Detect which cell encompasses the target text, then output its [x, y] center coordinate. 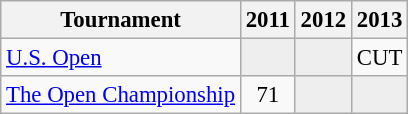
2013 [379, 20]
2011 [268, 20]
Tournament [121, 20]
The Open Championship [121, 95]
71 [268, 95]
2012 [323, 20]
U.S. Open [121, 58]
CUT [379, 58]
